Capture the cell that displays the provided text and extract its [x, y] central coordinate. 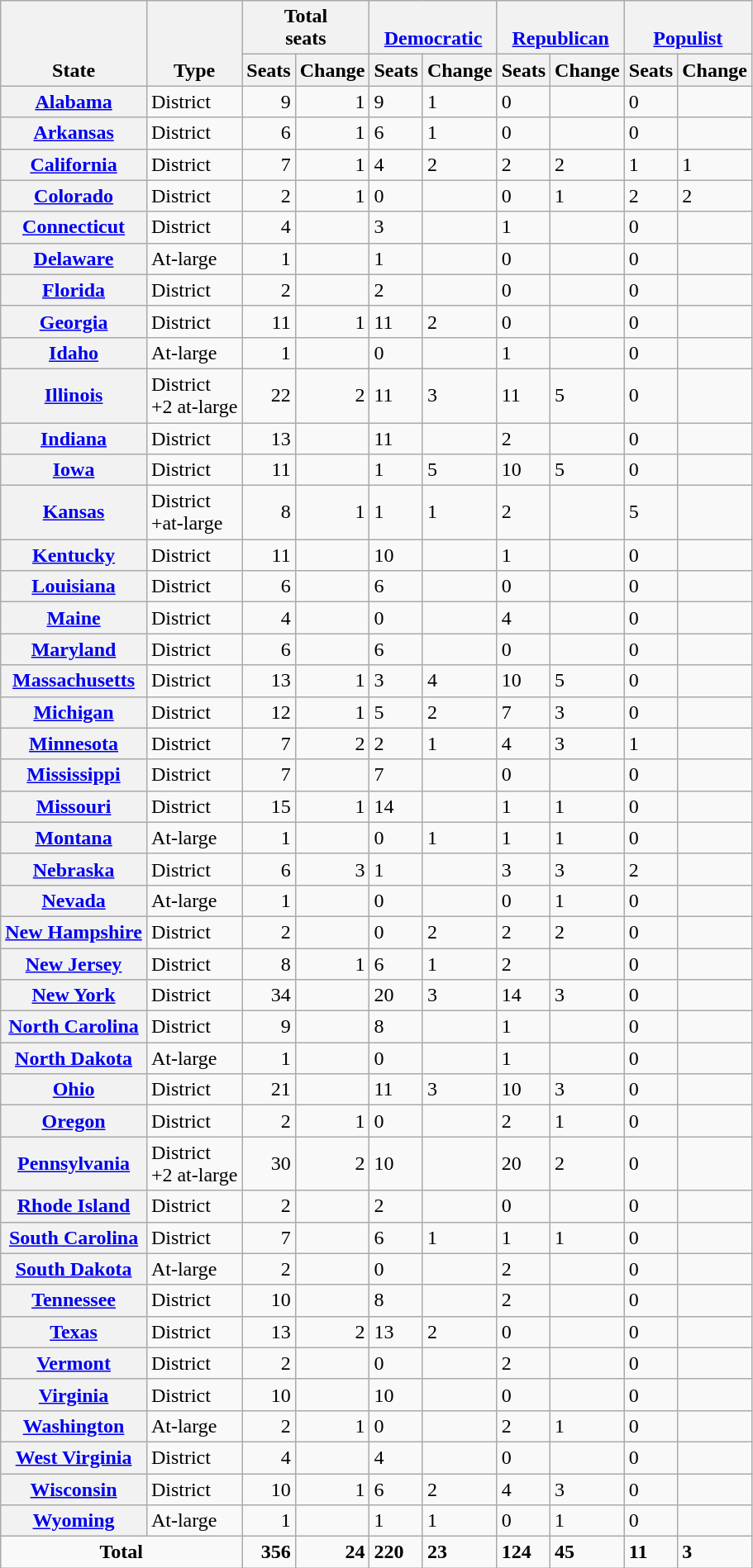
Maryland [74, 649]
12 [269, 712]
Tennessee [74, 1300]
Louisiana [74, 587]
Georgia [74, 321]
30 [269, 1163]
Vermont [74, 1363]
West Virginia [74, 1457]
Florida [74, 290]
Arkansas [74, 133]
North Carolina [74, 1027]
Nevada [74, 900]
Indiana [74, 439]
Idaho [74, 353]
45 [588, 1552]
Virginia [74, 1395]
15 [269, 806]
Alabama [74, 102]
Total [122, 1552]
Colorado [74, 196]
Washington [74, 1426]
Wyoming [74, 1521]
Texas [74, 1332]
Ohio [74, 1090]
District+at-large [193, 512]
Minnesota [74, 744]
Connecticut [74, 227]
24 [332, 1552]
21 [269, 1090]
124 [523, 1552]
Republican [560, 28]
Mississippi [74, 775]
220 [396, 1552]
Maine [74, 618]
Kentucky [74, 555]
California [74, 164]
Type [193, 43]
Democratic [433, 28]
North Dakota [74, 1058]
Rhode Island [74, 1206]
34 [269, 995]
Kansas [74, 512]
New Hampshire [74, 932]
356 [269, 1552]
South Carolina [74, 1238]
Totalseats [306, 28]
Oregon [74, 1121]
Massachusetts [74, 681]
22 [269, 395]
New Jersey [74, 964]
Illinois [74, 395]
Wisconsin [74, 1490]
Missouri [74, 806]
South Dakota [74, 1269]
Nebraska [74, 869]
Michigan [74, 712]
Montana [74, 838]
23 [460, 1552]
Populist [688, 28]
Pennsylvania [74, 1163]
State [74, 43]
New York [74, 995]
Iowa [74, 470]
Delaware [74, 259]
